Determine the [X, Y] coordinate at the center of the cell enclosing the given text.  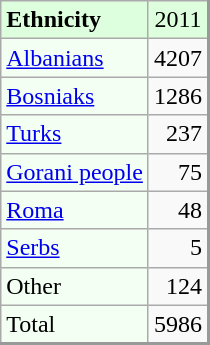
Ethnicity [75, 20]
124 [178, 286]
2011 [178, 20]
Albanians [75, 58]
Serbs [75, 248]
Other [75, 286]
237 [178, 134]
Gorani people [75, 172]
5986 [178, 324]
Bosniaks [75, 96]
1286 [178, 96]
5 [178, 248]
4207 [178, 58]
48 [178, 210]
Turks [75, 134]
Roma [75, 210]
75 [178, 172]
Total [75, 324]
